Scan for the cell matching the given text and deliver its [X, Y] coordinate at center. 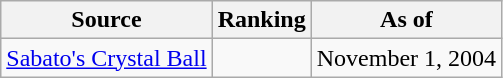
Sabato's Crystal Ball [106, 58]
November 1, 2004 [406, 58]
Ranking [262, 20]
Source [106, 20]
As of [406, 20]
